Return the (x, y) coordinate for the center point of the cell that contains the specified text.  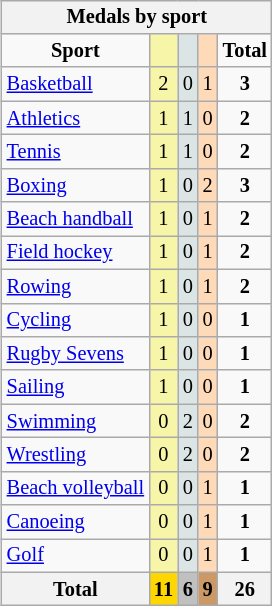
Cycling (76, 320)
Sport (76, 51)
9 (208, 589)
Golf (76, 556)
Basketball (76, 84)
Field hockey (76, 253)
Beach handball (76, 219)
Wrestling (76, 455)
Tennis (76, 152)
26 (245, 589)
Canoeing (76, 522)
Swimming (76, 421)
11 (164, 589)
Rowing (76, 286)
Boxing (76, 185)
Sailing (76, 387)
Athletics (76, 118)
6 (188, 589)
Medals by sport (137, 17)
Beach volleyball (76, 488)
Rugby Sevens (76, 354)
